Extract the (X, Y) coordinate from the center of the cell holding the provided text.  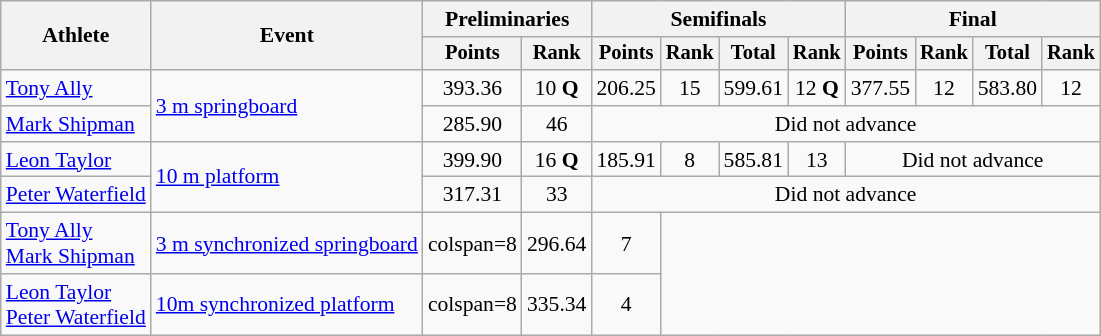
Preliminaries (508, 19)
206.25 (626, 88)
12 Q (817, 88)
599.61 (754, 88)
Semifinals (718, 19)
13 (817, 160)
Final (973, 19)
8 (690, 160)
285.90 (472, 124)
16 Q (556, 160)
Peter Waterfield (76, 195)
Tony AllyMark Shipman (76, 244)
393.36 (472, 88)
4 (626, 304)
Athlete (76, 36)
583.80 (1008, 88)
Tony Ally (76, 88)
399.90 (472, 160)
335.34 (556, 304)
10 m platform (287, 178)
296.64 (556, 244)
Leon TaylorPeter Waterfield (76, 304)
Leon Taylor (76, 160)
46 (556, 124)
15 (690, 88)
7 (626, 244)
377.55 (880, 88)
Mark Shipman (76, 124)
3 m springboard (287, 106)
10 Q (556, 88)
317.31 (472, 195)
10m synchronized platform (287, 304)
585.81 (754, 160)
33 (556, 195)
3 m synchronized springboard (287, 244)
185.91 (626, 160)
Event (287, 36)
